Return the (x, y) coordinate for the center point of the cell that contains the specified text.  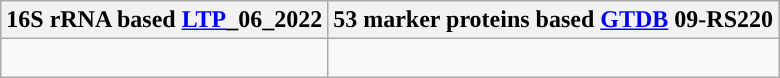
53 marker proteins based GTDB 09-RS220 (554, 20)
16S rRNA based LTP_06_2022 (164, 20)
